Return the (X, Y) coordinate for the center point of the cell that contains the specified text.  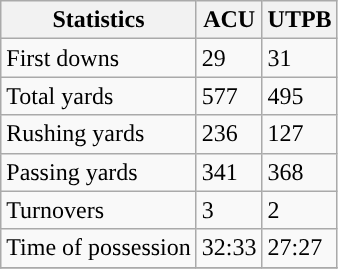
236 (229, 134)
ACU (229, 20)
2 (300, 210)
UTPB (300, 20)
127 (300, 134)
Turnovers (99, 210)
341 (229, 172)
Rushing yards (99, 134)
First downs (99, 58)
Statistics (99, 20)
Time of possession (99, 248)
32:33 (229, 248)
368 (300, 172)
495 (300, 96)
Passing yards (99, 172)
29 (229, 58)
3 (229, 210)
577 (229, 96)
Total yards (99, 96)
27:27 (300, 248)
31 (300, 58)
